Detect which cell encompasses the target text, then output its (X, Y) center coordinate. 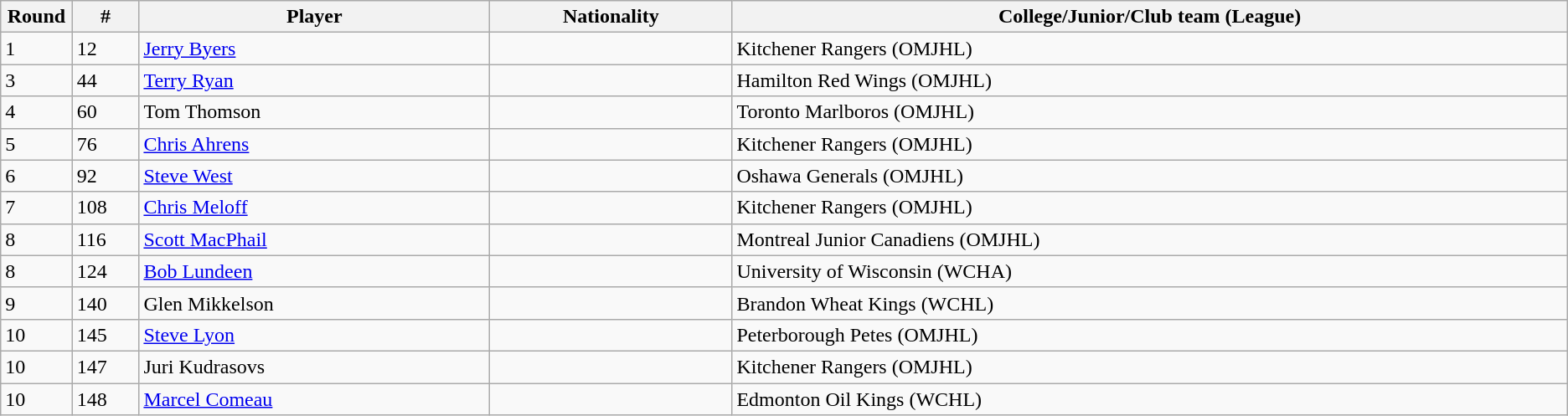
Scott MacPhail (315, 239)
12 (106, 49)
Bob Lundeen (315, 271)
College/Junior/Club team (League) (1149, 17)
5 (37, 144)
60 (106, 112)
University of Wisconsin (WCHA) (1149, 271)
# (106, 17)
3 (37, 80)
Oshawa Generals (OMJHL) (1149, 176)
108 (106, 208)
116 (106, 239)
Marcel Comeau (315, 399)
Terry Ryan (315, 80)
4 (37, 112)
Tom Thomson (315, 112)
76 (106, 144)
1 (37, 49)
Peterborough Petes (OMJHL) (1149, 335)
Toronto Marlboros (OMJHL) (1149, 112)
6 (37, 176)
44 (106, 80)
147 (106, 367)
Glen Mikkelson (315, 303)
9 (37, 303)
Round (37, 17)
Jerry Byers (315, 49)
Juri Kudrasovs (315, 367)
Edmonton Oil Kings (WCHL) (1149, 399)
Hamilton Red Wings (OMJHL) (1149, 80)
148 (106, 399)
Steve Lyon (315, 335)
Chris Meloff (315, 208)
145 (106, 335)
Brandon Wheat Kings (WCHL) (1149, 303)
Player (315, 17)
7 (37, 208)
140 (106, 303)
Montreal Junior Canadiens (OMJHL) (1149, 239)
Chris Ahrens (315, 144)
Nationality (611, 17)
92 (106, 176)
124 (106, 271)
Steve West (315, 176)
